Pinpoint the cell where the given text exists, returning its (X, Y) midpoint coordinate. 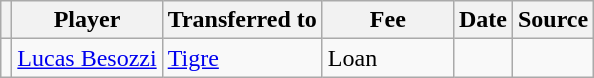
Date (482, 20)
Player (87, 20)
Transferred to (242, 20)
Loan (388, 58)
Tigre (242, 58)
Source (552, 20)
Fee (388, 20)
Lucas Besozzi (87, 58)
